For the text-containing cell, return its midpoint in (x, y) coordinate format. 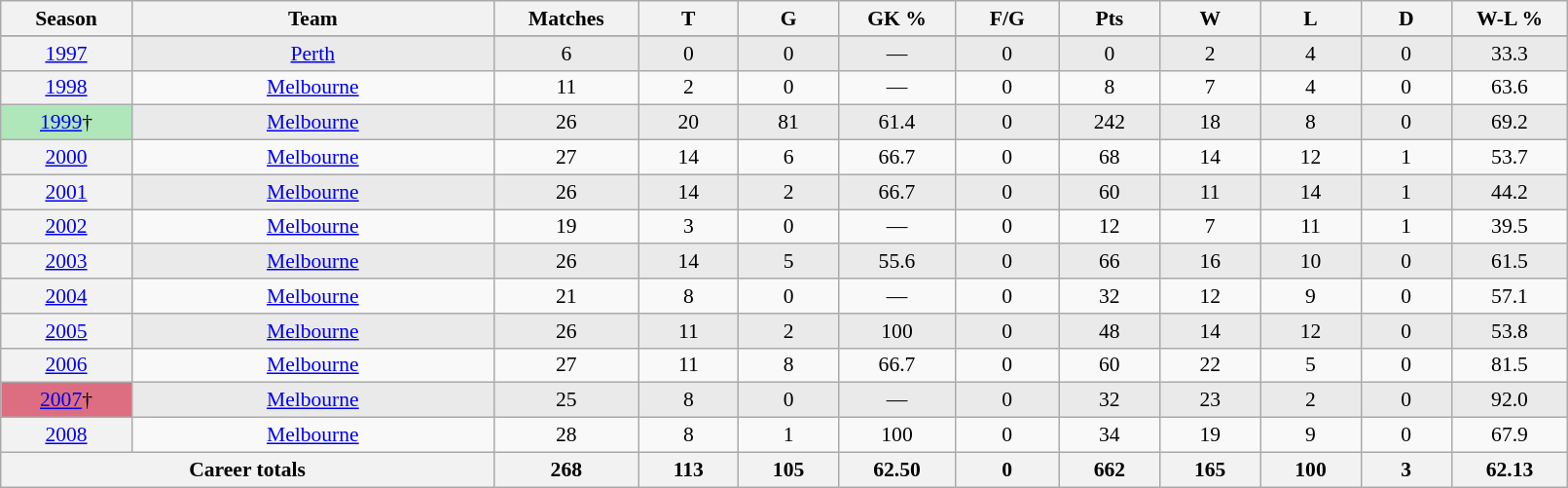
25 (566, 400)
63.6 (1510, 88)
2007† (66, 400)
662 (1110, 469)
10 (1310, 262)
28 (566, 435)
242 (1110, 123)
55.6 (897, 262)
23 (1211, 400)
48 (1110, 331)
68 (1110, 158)
105 (788, 469)
Pts (1110, 19)
1998 (66, 88)
53.8 (1510, 331)
33.3 (1510, 54)
2004 (66, 296)
2006 (66, 365)
113 (688, 469)
69.2 (1510, 123)
F/G (1006, 19)
Season (66, 19)
2002 (66, 227)
18 (1211, 123)
G (788, 19)
61.5 (1510, 262)
57.1 (1510, 296)
T (688, 19)
53.7 (1510, 158)
34 (1110, 435)
268 (566, 469)
Matches (566, 19)
1997 (66, 54)
21 (566, 296)
20 (688, 123)
Career totals (247, 469)
92.0 (1510, 400)
61.4 (897, 123)
165 (1211, 469)
66 (1110, 262)
2000 (66, 158)
81 (788, 123)
W (1211, 19)
L (1310, 19)
1999† (66, 123)
39.5 (1510, 227)
2005 (66, 331)
22 (1211, 365)
2003 (66, 262)
2008 (66, 435)
62.13 (1510, 469)
16 (1211, 262)
D (1405, 19)
2001 (66, 192)
81.5 (1510, 365)
GK % (897, 19)
Team (312, 19)
44.2 (1510, 192)
Perth (312, 54)
W-L % (1510, 19)
67.9 (1510, 435)
62.50 (897, 469)
